Capture the cell that displays the provided text and extract its [x, y] central coordinate. 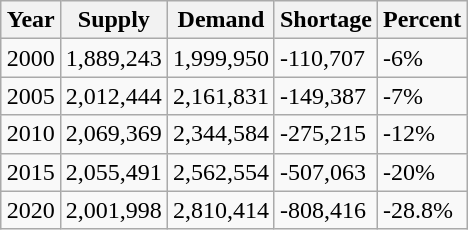
2,810,414 [220, 210]
2,161,831 [220, 96]
-20% [422, 172]
Shortage [326, 20]
2,001,998 [114, 210]
-507,063 [326, 172]
-28.8% [422, 210]
-12% [422, 134]
-6% [422, 58]
2,012,444 [114, 96]
-275,215 [326, 134]
Demand [220, 20]
-7% [422, 96]
-110,707 [326, 58]
2,562,554 [220, 172]
2020 [30, 210]
2015 [30, 172]
2010 [30, 134]
1,889,243 [114, 58]
-808,416 [326, 210]
2,055,491 [114, 172]
2,344,584 [220, 134]
1,999,950 [220, 58]
Percent [422, 20]
Year [30, 20]
Supply [114, 20]
2000 [30, 58]
2005 [30, 96]
-149,387 [326, 96]
2,069,369 [114, 134]
